Identify which cell holds the provided text, then report its (X, Y) central coordinate. 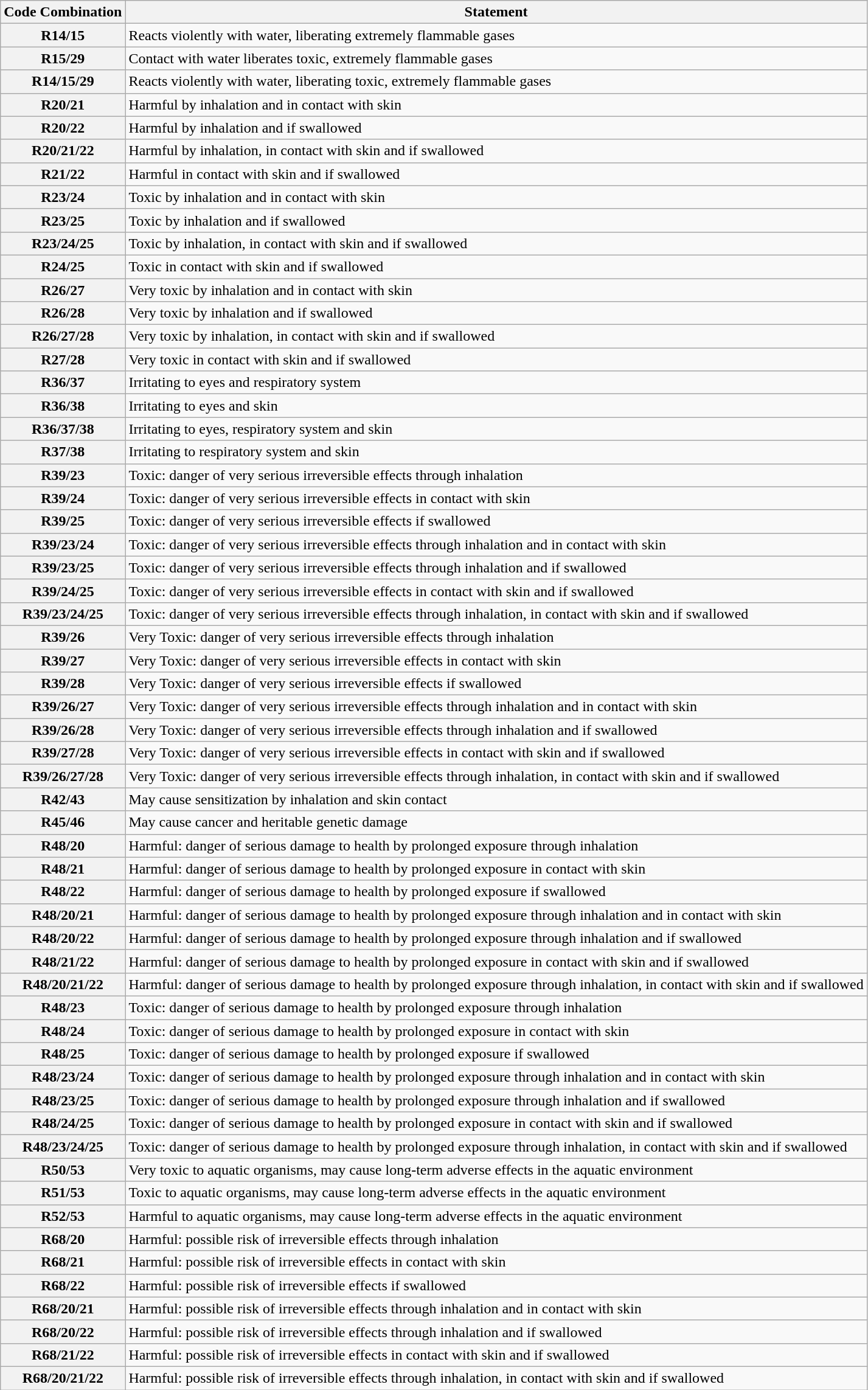
May cause cancer and heritable genetic damage (496, 822)
R48/20 (63, 846)
Toxic: danger of serious damage to health by prolonged exposure if swallowed (496, 1054)
R39/23/24/25 (63, 614)
Toxic by inhalation and in contact with skin (496, 197)
Very Toxic: danger of very serious irreversible effects in contact with skin (496, 660)
R39/27/28 (63, 753)
R36/37/38 (63, 429)
R26/28 (63, 313)
R52/53 (63, 1216)
Toxic: danger of very serious irreversible effects through inhalation (496, 475)
R48/23 (63, 1007)
Harmful: possible risk of irreversible effects if swallowed (496, 1285)
R20/22 (63, 128)
Harmful in contact with skin and if swallowed (496, 174)
Toxic: danger of very serious irreversible effects through inhalation and in contact with skin (496, 544)
R39/24 (63, 498)
Harmful: possible risk of irreversible effects through inhalation and if swallowed (496, 1332)
Harmful: danger of serious damage to health by prolonged exposure through inhalation, in contact with skin and if swallowed (496, 984)
R68/20 (63, 1239)
R68/21 (63, 1262)
Irritating to eyes and skin (496, 406)
Toxic: danger of very serious irreversible effects in contact with skin (496, 498)
R26/27/28 (63, 336)
Toxic: danger of serious damage to health by prolonged exposure through inhalation, in contact with skin and if swallowed (496, 1147)
R39/26 (63, 637)
R39/25 (63, 521)
Harmful: danger of serious damage to health by prolonged exposure through inhalation and if swallowed (496, 938)
R39/26/27 (63, 707)
R68/20/21 (63, 1308)
R68/20/21/22 (63, 1378)
R48/20/21/22 (63, 984)
R48/22 (63, 892)
Very toxic in contact with skin and if swallowed (496, 360)
R39/26/27/28 (63, 776)
R27/28 (63, 360)
R48/20/22 (63, 938)
R39/28 (63, 684)
Toxic: danger of serious damage to health by prolonged exposure in contact with skin (496, 1031)
Statement (496, 12)
R37/38 (63, 452)
R24/25 (63, 266)
Irritating to respiratory system and skin (496, 452)
R48/23/24 (63, 1077)
Harmful: danger of serious damage to health by prolonged exposure in contact with skin (496, 869)
R36/38 (63, 406)
Harmful by inhalation and in contact with skin (496, 105)
Very toxic by inhalation, in contact with skin and if swallowed (496, 336)
Toxic to aquatic organisms, may cause long-term adverse effects in the aquatic environment (496, 1193)
R36/37 (63, 383)
Very Toxic: danger of very serious irreversible effects if swallowed (496, 684)
R42/43 (63, 799)
Harmful: possible risk of irreversible effects in contact with skin and if swallowed (496, 1355)
R48/23/24/25 (63, 1147)
Very Toxic: danger of very serious irreversible effects through inhalation and in contact with skin (496, 707)
Toxic: danger of serious damage to health by prolonged exposure in contact with skin and if swallowed (496, 1124)
Harmful: possible risk of irreversible effects through inhalation and in contact with skin (496, 1308)
Harmful: danger of serious damage to health by prolonged exposure through inhalation and in contact with skin (496, 915)
Very Toxic: danger of very serious irreversible effects through inhalation and if swallowed (496, 730)
R39/23/24 (63, 544)
Toxic: danger of very serious irreversible effects through inhalation, in contact with skin and if swallowed (496, 614)
Harmful by inhalation, in contact with skin and if swallowed (496, 151)
R23/24/25 (63, 243)
R68/22 (63, 1285)
Very toxic to aquatic organisms, may cause long-term adverse effects in the aquatic environment (496, 1170)
Toxic: danger of serious damage to health by prolonged exposure through inhalation and if swallowed (496, 1100)
Very Toxic: danger of very serious irreversible effects through inhalation, in contact with skin and if swallowed (496, 776)
R15/29 (63, 58)
May cause sensitization by inhalation and skin contact (496, 799)
Harmful: possible risk of irreversible effects in contact with skin (496, 1262)
Harmful: danger of serious damage to health by prolonged exposure in contact with skin and if swallowed (496, 961)
Toxic: danger of very serious irreversible effects in contact with skin and if swallowed (496, 591)
R48/21/22 (63, 961)
R39/23/25 (63, 568)
Very Toxic: danger of very serious irreversible effects in contact with skin and if swallowed (496, 753)
R23/25 (63, 220)
R39/23 (63, 475)
Toxic by inhalation, in contact with skin and if swallowed (496, 243)
Harmful: possible risk of irreversible effects through inhalation, in contact with skin and if swallowed (496, 1378)
Harmful: possible risk of irreversible effects through inhalation (496, 1239)
Irritating to eyes and respiratory system (496, 383)
Harmful by inhalation and if swallowed (496, 128)
R45/46 (63, 822)
Toxic: danger of serious damage to health by prolonged exposure through inhalation and in contact with skin (496, 1077)
Toxic: danger of serious damage to health by prolonged exposure through inhalation (496, 1007)
R48/20/21 (63, 915)
R48/25 (63, 1054)
Irritating to eyes, respiratory system and skin (496, 429)
Very toxic by inhalation and if swallowed (496, 313)
R39/26/28 (63, 730)
Toxic by inhalation and if swallowed (496, 220)
R39/27 (63, 660)
R48/23/25 (63, 1100)
R68/21/22 (63, 1355)
R20/21/22 (63, 151)
Harmful: danger of serious damage to health by prolonged exposure if swallowed (496, 892)
R14/15 (63, 35)
R26/27 (63, 290)
R23/24 (63, 197)
R21/22 (63, 174)
R20/21 (63, 105)
Toxic: danger of very serious irreversible effects through inhalation and if swallowed (496, 568)
R68/20/22 (63, 1332)
Code Combination (63, 12)
R48/21 (63, 869)
Very toxic by inhalation and in contact with skin (496, 290)
R48/24 (63, 1031)
Reacts violently with water, liberating extremely flammable gases (496, 35)
Very Toxic: danger of very serious irreversible effects through inhalation (496, 637)
R14/15/29 (63, 82)
R51/53 (63, 1193)
Reacts violently with water, liberating toxic, extremely flammable gases (496, 82)
R39/24/25 (63, 591)
Harmful to aquatic organisms, may cause long-term adverse effects in the aquatic environment (496, 1216)
R48/24/25 (63, 1124)
Contact with water liberates toxic, extremely flammable gases (496, 58)
Harmful: danger of serious damage to health by prolonged exposure through inhalation (496, 846)
R50/53 (63, 1170)
Toxic: danger of very serious irreversible effects if swallowed (496, 521)
Toxic in contact with skin and if swallowed (496, 266)
